For the text-containing cell, return its midpoint in [x, y] coordinate format. 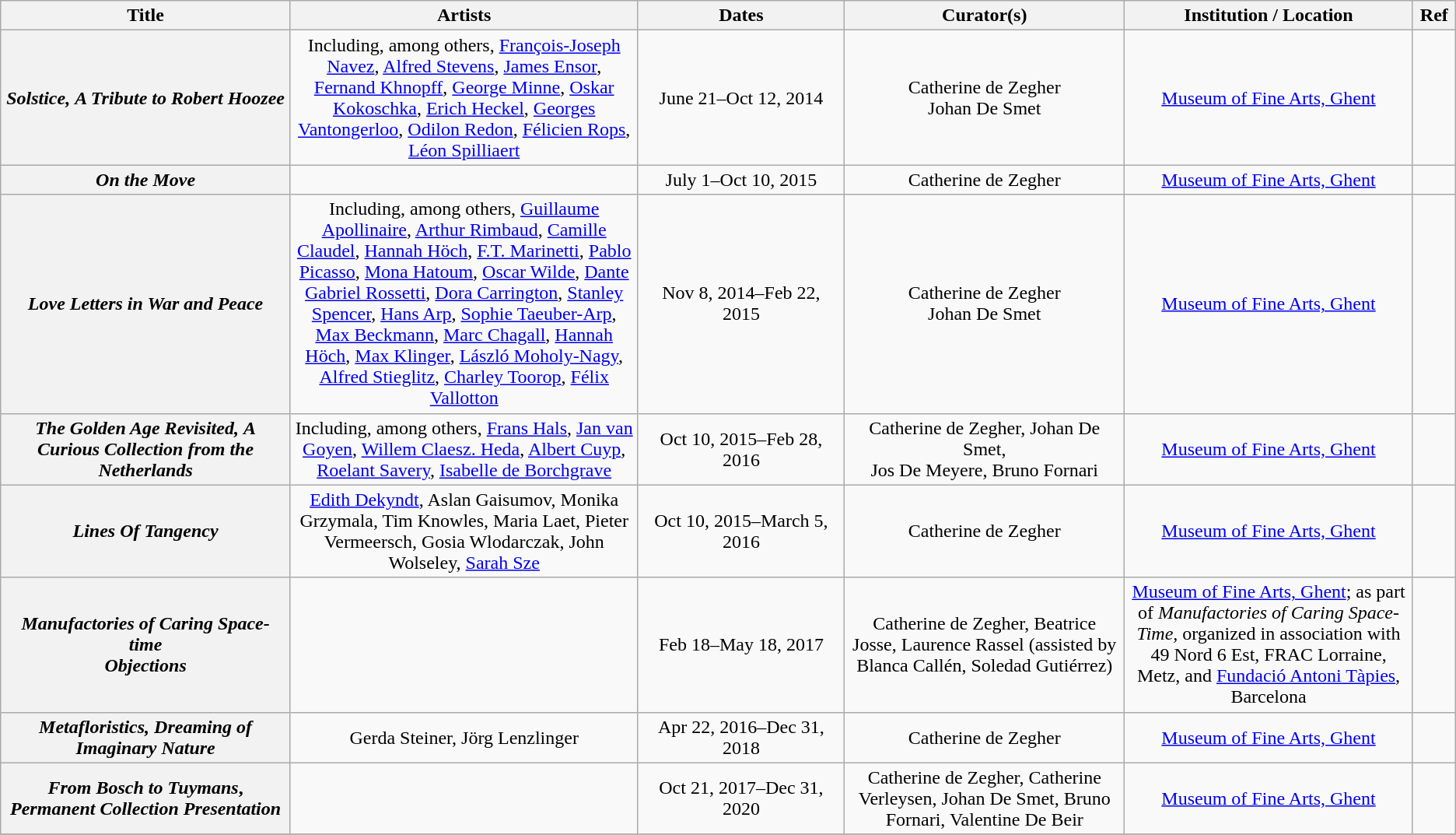
Catherine de Zegher, Catherine Verleysen, Johan De Smet, Bruno Fornari, Valentine De Beir [985, 798]
Lines Of Tangency [146, 531]
Artists [464, 16]
Including, among others, Frans Hals, Jan van Goyen, Willem Claesz. Heda, Albert Cuyp, Roelant Savery, Isabelle de Borchgrave [464, 449]
Love Letters in War and Peace [146, 303]
Edith Dekyndt, Aslan Gaisumov, Monika Grzymala, Tim Knowles, Maria Laet, Pieter Vermeersch, Gosia Wlodarczak, John Wolseley, Sarah Sze [464, 531]
Curator(s) [985, 16]
Manufactories of Caring Space-timeObjections [146, 644]
Catherine de Zegher, Johan De Smet,Jos De Meyere, Bruno Fornari [985, 449]
July 1–Oct 10, 2015 [741, 180]
Oct 21, 2017–Dec 31, 2020 [741, 798]
Solstice, A Tribute to Robert Hoozee [146, 98]
Metafloristics, Dreaming of Imaginary Nature [146, 738]
Nov 8, 2014–Feb 22, 2015 [741, 303]
Dates [741, 16]
Oct 10, 2015–March 5, 2016 [741, 531]
June 21–Oct 12, 2014 [741, 98]
Ref [1434, 16]
Gerda Steiner, Jörg Lenzlinger [464, 738]
Oct 10, 2015–Feb 28, 2016 [741, 449]
Title [146, 16]
Apr 22, 2016–Dec 31, 2018 [741, 738]
The Golden Age Revisited, A Curious Collection from the Netherlands [146, 449]
From Bosch to Tuymans, Permanent Collection Presentation [146, 798]
Institution / Location [1269, 16]
On the Move [146, 180]
Feb 18–May 18, 2017 [741, 644]
Catherine de Zegher, Beatrice Josse, Laurence Rassel (assisted by Blanca Callén, Soledad Gutiérrez) [985, 644]
